Capture the cell that displays the provided text and extract its (x, y) central coordinate. 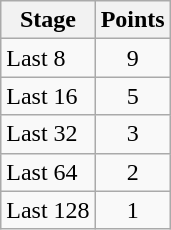
2 (132, 172)
Last 16 (48, 96)
3 (132, 134)
Last 8 (48, 58)
9 (132, 58)
Points (132, 20)
Last 64 (48, 172)
5 (132, 96)
Last 32 (48, 134)
1 (132, 210)
Last 128 (48, 210)
Stage (48, 20)
